Provide the (X, Y) coordinate of the cell's center where the given text is located.  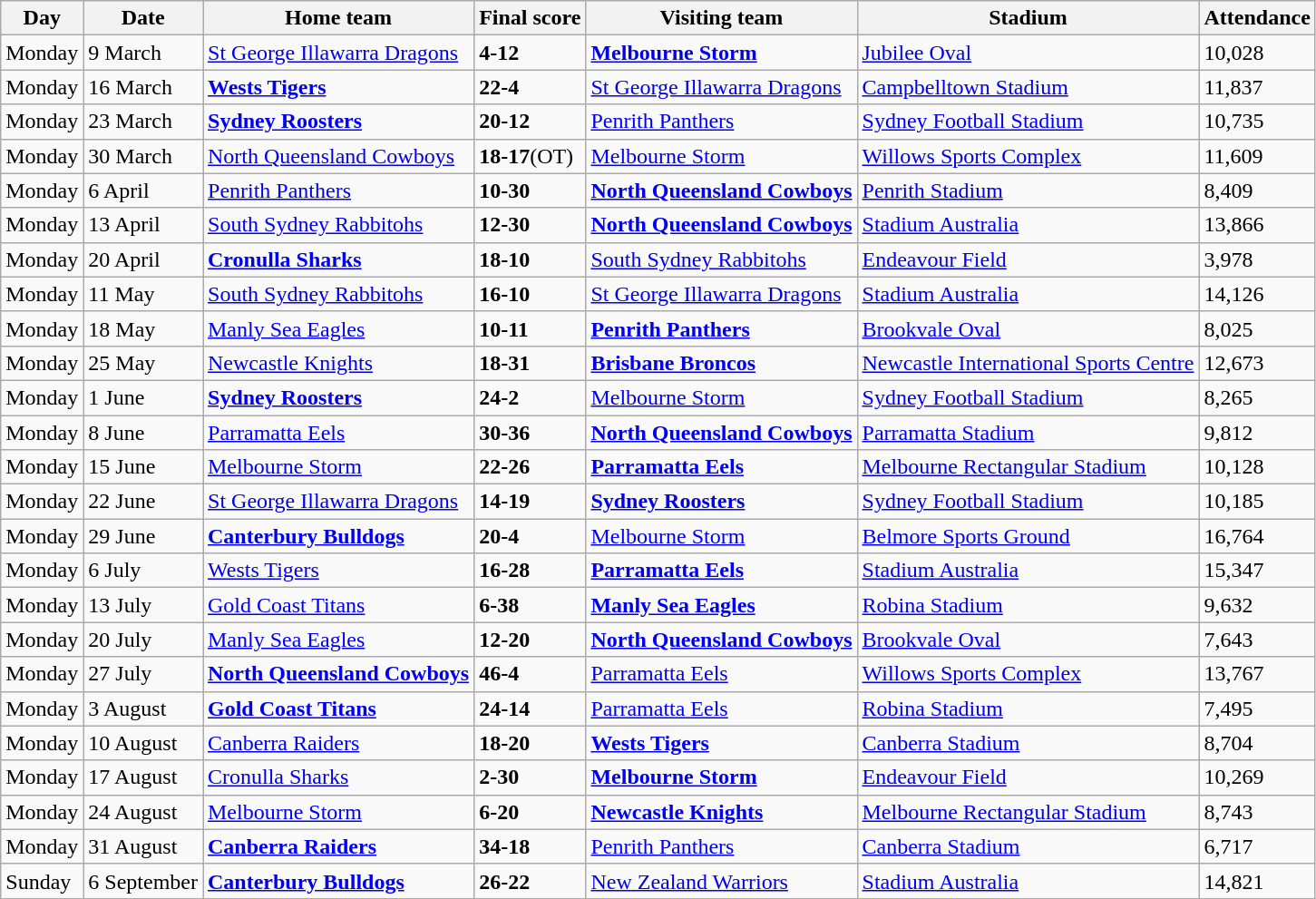
Parramatta Stadium (1028, 433)
10-11 (530, 328)
13 July (143, 605)
Campbelltown Stadium (1028, 87)
Jubilee Oval (1028, 53)
20 July (143, 640)
30 March (143, 156)
Day (42, 18)
6-38 (530, 605)
Visiting team (722, 18)
Brisbane Broncos (722, 363)
18-20 (530, 743)
11,837 (1257, 87)
10,269 (1257, 777)
3 August (143, 708)
Attendance (1257, 18)
Belmore Sports Ground (1028, 536)
18-31 (530, 363)
New Zealand Warriors (722, 881)
24 August (143, 812)
8,025 (1257, 328)
25 May (143, 363)
14,821 (1257, 881)
20 April (143, 259)
12-20 (530, 640)
20-12 (530, 122)
6,717 (1257, 846)
8,409 (1257, 191)
8 June (143, 433)
18-10 (530, 259)
16-28 (530, 571)
4-12 (530, 53)
1 June (143, 397)
29 June (143, 536)
18-17(OT) (530, 156)
3,978 (1257, 259)
11,609 (1257, 156)
16,764 (1257, 536)
Stadium (1028, 18)
15 June (143, 467)
6 April (143, 191)
24-2 (530, 397)
2-30 (530, 777)
10-30 (530, 191)
8,704 (1257, 743)
13,767 (1257, 674)
9 March (143, 53)
Date (143, 18)
23 March (143, 122)
Home team (339, 18)
24-14 (530, 708)
16-10 (530, 294)
22-4 (530, 87)
6 July (143, 571)
Final score (530, 18)
30-36 (530, 433)
10 August (143, 743)
13,866 (1257, 225)
13 April (143, 225)
31 August (143, 846)
34-18 (530, 846)
Penrith Stadium (1028, 191)
9,812 (1257, 433)
46-4 (530, 674)
7,643 (1257, 640)
6 September (143, 881)
26-22 (530, 881)
Newcastle International Sports Centre (1028, 363)
11 May (143, 294)
7,495 (1257, 708)
22-26 (530, 467)
27 July (143, 674)
12-30 (530, 225)
14-19 (530, 502)
12,673 (1257, 363)
10,185 (1257, 502)
17 August (143, 777)
22 June (143, 502)
20-4 (530, 536)
15,347 (1257, 571)
10,128 (1257, 467)
8,743 (1257, 812)
18 May (143, 328)
6-20 (530, 812)
10,028 (1257, 53)
Sunday (42, 881)
10,735 (1257, 122)
9,632 (1257, 605)
14,126 (1257, 294)
16 March (143, 87)
8,265 (1257, 397)
